From the cell containing the given text, extract its center point as [x, y] coordinate. 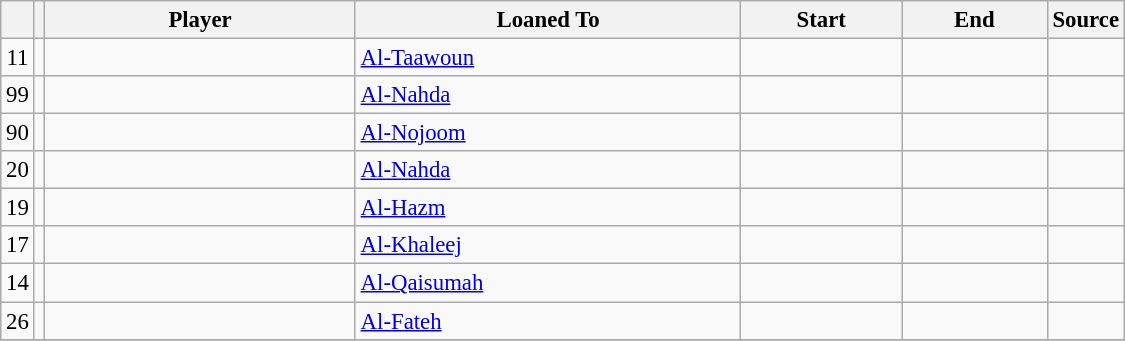
Player [200, 20]
Loaned To [548, 20]
Al-Taawoun [548, 58]
14 [18, 283]
17 [18, 245]
Al-Hazm [548, 208]
11 [18, 58]
20 [18, 170]
26 [18, 321]
End [975, 20]
99 [18, 95]
Source [1086, 20]
90 [18, 133]
Al-Qaisumah [548, 283]
19 [18, 208]
Al-Nojoom [548, 133]
Al-Khaleej [548, 245]
Start [822, 20]
Al-Fateh [548, 321]
